Provide the (x, y) coordinate of the cell's center where the given text is located.  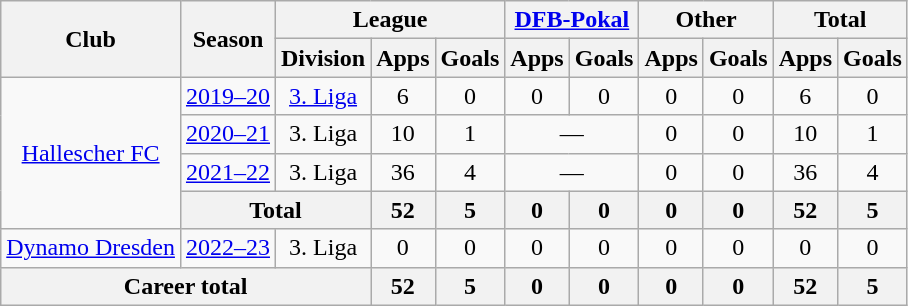
Dynamo Dresden (91, 248)
2021–22 (228, 172)
2022–23 (228, 248)
2020–21 (228, 134)
Division (324, 58)
DFB-Pokal (572, 20)
2019–20 (228, 96)
Hallescher FC (91, 153)
League (390, 20)
Other (706, 20)
Season (228, 39)
Club (91, 39)
Career total (186, 286)
